Extract the (X, Y) coordinate from the center of the cell holding the provided text.  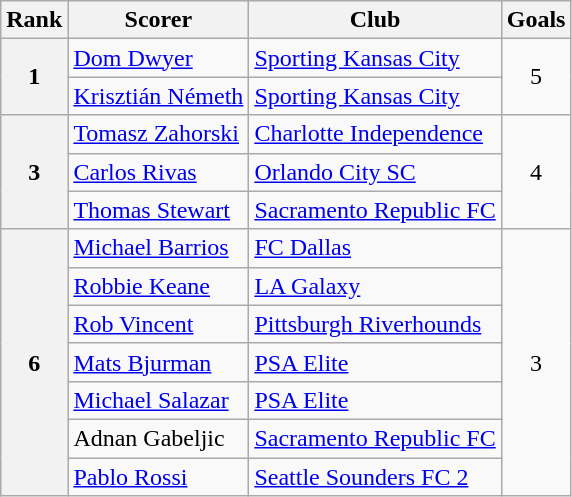
6 (34, 362)
Carlos Rivas (158, 172)
Michael Salazar (158, 400)
Mats Bjurman (158, 362)
Thomas Stewart (158, 210)
Michael Barrios (158, 248)
Orlando City SC (375, 172)
Charlotte Independence (375, 134)
Tomasz Zahorski (158, 134)
Club (375, 20)
Pittsburgh Riverhounds (375, 324)
FC Dallas (375, 248)
Scorer (158, 20)
4 (536, 172)
Robbie Keane (158, 286)
Goals (536, 20)
5 (536, 77)
Seattle Sounders FC 2 (375, 477)
Dom Dwyer (158, 58)
Rob Vincent (158, 324)
LA Galaxy (375, 286)
1 (34, 77)
Pablo Rossi (158, 477)
Krisztián Németh (158, 96)
Rank (34, 20)
Adnan Gabeljic (158, 438)
